Find where the given text appears and provide that cell's center as (x, y) coordinate. 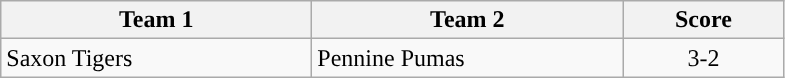
Pennine Pumas (468, 58)
Team 1 (156, 20)
Score (704, 20)
3-2 (704, 58)
Saxon Tigers (156, 58)
Team 2 (468, 20)
